For the text-containing cell, return its midpoint in (X, Y) coordinate format. 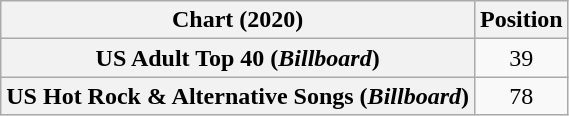
US Hot Rock & Alternative Songs (Billboard) (238, 96)
Position (521, 20)
39 (521, 58)
Chart (2020) (238, 20)
78 (521, 96)
US Adult Top 40 (Billboard) (238, 58)
